Scan for the cell matching the given text and deliver its [x, y] coordinate at center. 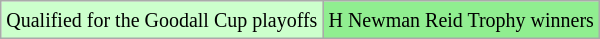
Qualified for the Goodall Cup playoffs [162, 20]
H Newman Reid Trophy winners [462, 20]
